Determine the (x, y) coordinate at the center of the cell enclosing the given text.  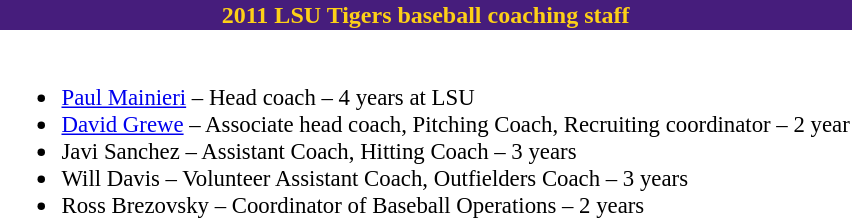
2011 LSU Tigers baseball coaching staff (426, 15)
